Locate the cell with the specified text and output its (X, Y) center coordinate. 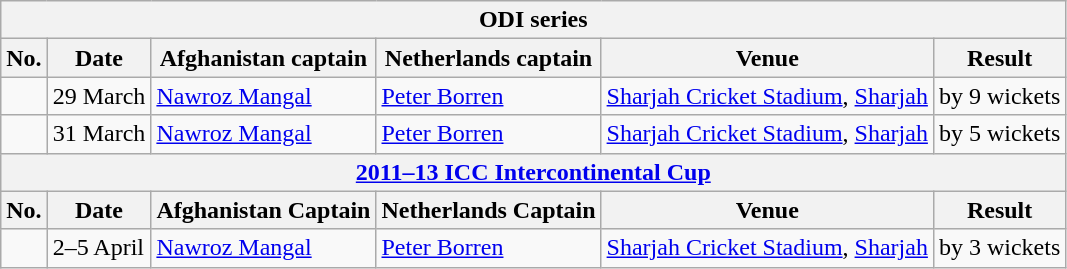
Afghanistan Captain (264, 210)
by 5 wickets (999, 134)
31 March (99, 134)
by 9 wickets (999, 96)
Netherlands Captain (488, 210)
Afghanistan captain (264, 58)
by 3 wickets (999, 248)
ODI series (534, 20)
Netherlands captain (488, 58)
2011–13 ICC Intercontinental Cup (534, 172)
2–5 April (99, 248)
29 March (99, 96)
